Scan for the cell matching the given text and deliver its (X, Y) coordinate at center. 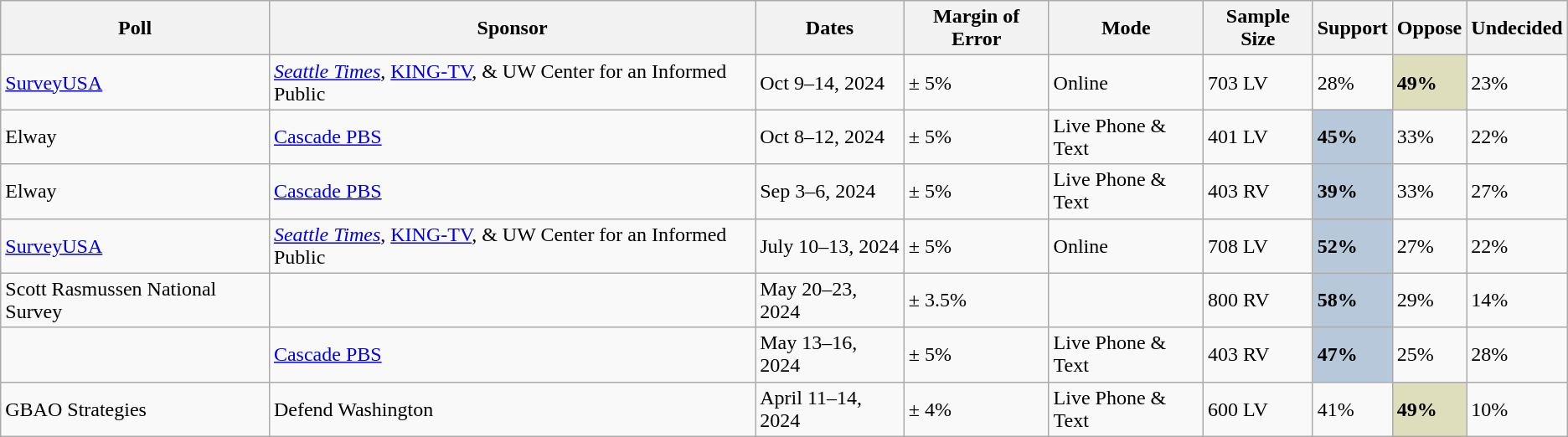
Oct 9–14, 2024 (830, 82)
Mode (1126, 28)
Defend Washington (512, 409)
Margin of Error (977, 28)
Undecided (1517, 28)
600 LV (1258, 409)
± 3.5% (977, 300)
Support (1352, 28)
Dates (830, 28)
May 20–23, 2024 (830, 300)
Sponsor (512, 28)
July 10–13, 2024 (830, 246)
29% (1429, 300)
58% (1352, 300)
39% (1352, 191)
800 RV (1258, 300)
401 LV (1258, 137)
Scott Rasmussen National Survey (136, 300)
± 4% (977, 409)
41% (1352, 409)
Sample Size (1258, 28)
GBAO Strategies (136, 409)
708 LV (1258, 246)
Poll (136, 28)
May 13–16, 2024 (830, 355)
703 LV (1258, 82)
45% (1352, 137)
23% (1517, 82)
10% (1517, 409)
Sep 3–6, 2024 (830, 191)
14% (1517, 300)
April 11–14, 2024 (830, 409)
Oppose (1429, 28)
Oct 8–12, 2024 (830, 137)
52% (1352, 246)
47% (1352, 355)
25% (1429, 355)
